Determine the (X, Y) coordinate at the center of the cell enclosing the given text.  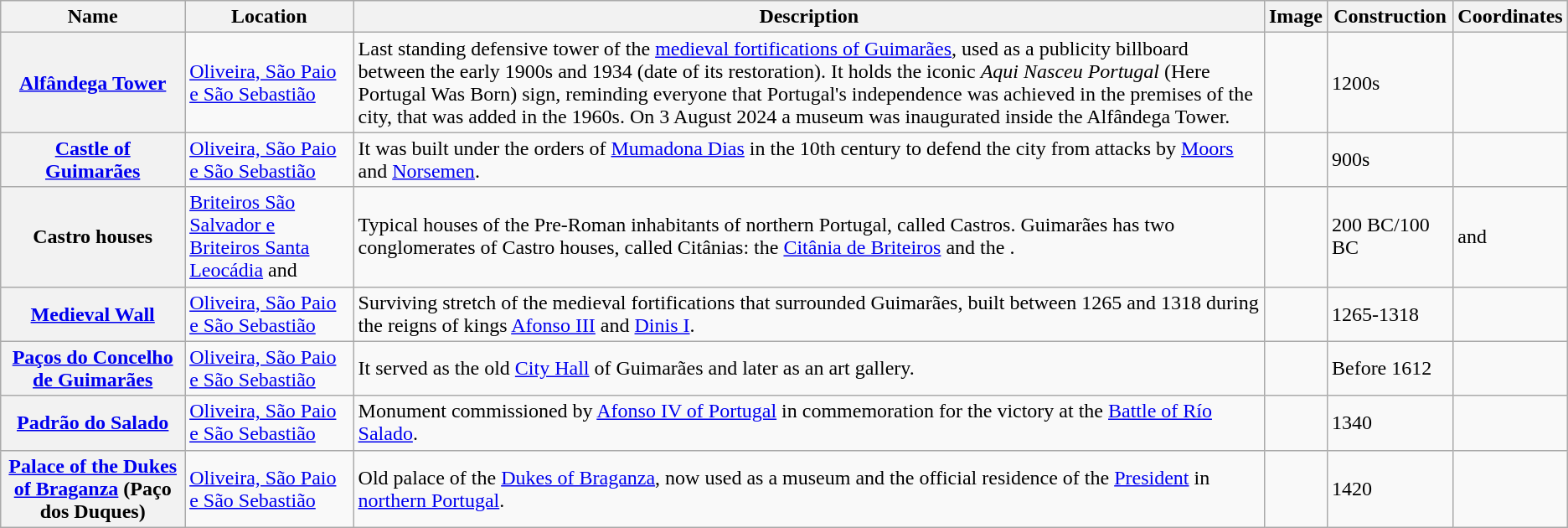
900s (1390, 159)
Coordinates (1510, 17)
Location (270, 17)
and (1510, 236)
Palace of the Dukes of Braganza (Paço dos Duques) (93, 489)
1265-1318 (1390, 313)
Before 1612 (1390, 369)
It was built under the orders of Mumadona Dias in the 10th century to defend the city from attacks by Moors and Norsemen. (809, 159)
Description (809, 17)
Image (1295, 17)
Alfândega Tower (93, 82)
200 BC/100 BC (1390, 236)
Castle of Guimarães (93, 159)
Construction (1390, 17)
Monument commissioned by Afonso IV of Portugal in commemoration for the victory at the Battle of Río Salado. (809, 422)
Medieval Wall (93, 313)
Old palace of the Dukes of Braganza, now used as a museum and the official residence of the President in northern Portugal. (809, 489)
Padrão do Salado (93, 422)
Name (93, 17)
Paços do Concelho de Guimarães (93, 369)
1420 (1390, 489)
1340 (1390, 422)
It served as the old City Hall of Guimarães and later as an art gallery. (809, 369)
Briteiros São Salvador e Briteiros Santa Leocádia and (270, 236)
1200s (1390, 82)
Castro houses (93, 236)
